Determine the [X, Y] coordinate at the center of the cell enclosing the given text.  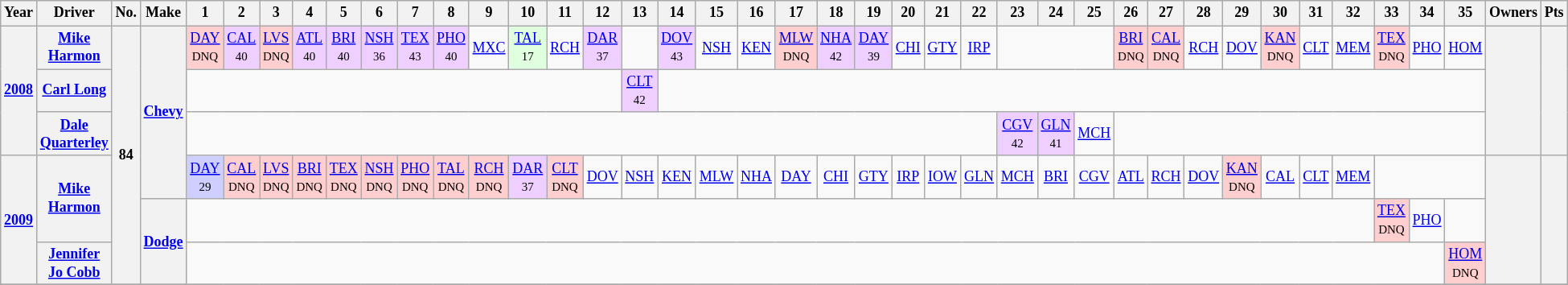
Jennifer Jo Cobb [74, 263]
84 [125, 155]
TALDNQ [452, 177]
TEX43 [415, 47]
CGV42 [1017, 134]
Dale Quarterley [74, 134]
16 [757, 13]
28 [1204, 13]
GLN [979, 177]
HOMDNQ [1465, 263]
DAY29 [205, 177]
18 [836, 13]
BRI [1056, 177]
CLTDNQ [565, 177]
CGV [1094, 177]
Chevy [163, 113]
17 [796, 13]
5 [343, 13]
33 [1392, 13]
NHA42 [836, 47]
19 [873, 13]
NSHDNQ [380, 177]
15 [716, 13]
NSH36 [380, 47]
3 [277, 13]
DOV43 [677, 47]
No. [125, 13]
30 [1280, 13]
20 [908, 13]
BRI40 [343, 47]
21 [942, 13]
GLN41 [1056, 134]
Year [19, 13]
HOM [1465, 47]
Carl Long [74, 91]
35 [1465, 13]
26 [1131, 13]
2009 [19, 221]
13 [640, 13]
4 [310, 13]
9 [489, 13]
MXC [489, 47]
Owners [1513, 13]
ATL40 [310, 47]
14 [677, 13]
12 [602, 13]
10 [527, 13]
2008 [19, 90]
Dodge [163, 242]
32 [1353, 13]
2 [241, 13]
MLW [716, 177]
Driver [74, 13]
8 [452, 13]
23 [1017, 13]
TAL17 [527, 47]
CAL40 [241, 47]
DAYDNQ [205, 47]
MLWDNQ [796, 47]
1 [205, 13]
7 [415, 13]
Pts [1554, 13]
PHO40 [452, 47]
CLT42 [640, 91]
DAY39 [873, 47]
RCHDNQ [489, 177]
27 [1166, 13]
11 [565, 13]
ATL [1131, 177]
22 [979, 13]
24 [1056, 13]
PHODNQ [415, 177]
31 [1316, 13]
34 [1426, 13]
Make [163, 13]
25 [1094, 13]
6 [380, 13]
DAY [796, 177]
29 [1242, 13]
NHA [757, 177]
CAL [1280, 177]
IOW [942, 177]
